Identify which cell holds the provided text, then report its (X, Y) central coordinate. 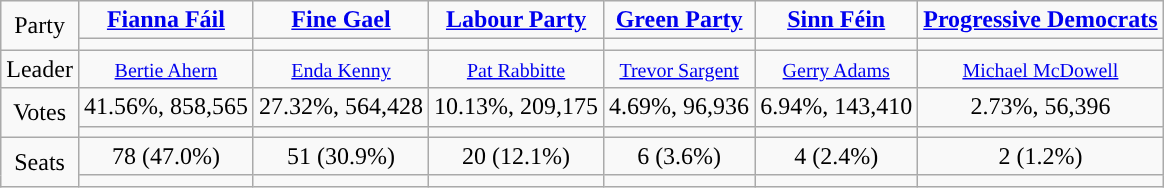
6 (3.6%) (680, 156)
Progressive Democrats (1040, 20)
Trevor Sargent (680, 69)
4 (2.4%) (836, 156)
Labour Party (516, 20)
Leader (40, 69)
Gerry Adams (836, 69)
2 (1.2%) (1040, 156)
20 (12.1%) (516, 156)
Bertie Ahern (166, 69)
Michael McDowell (1040, 69)
78 (47.0%) (166, 156)
2.73%, 56,396 (1040, 107)
Votes (40, 112)
Pat Rabbitte (516, 69)
41.56%, 858,565 (166, 107)
6.94%, 143,410 (836, 107)
Green Party (680, 20)
10.13%, 209,175 (516, 107)
27.32%, 564,428 (340, 107)
Fine Gael (340, 20)
Fianna Fáil (166, 20)
4.69%, 96,936 (680, 107)
51 (30.9%) (340, 156)
Sinn Féin (836, 20)
Seats (40, 162)
Enda Kenny (340, 69)
Party (40, 26)
